Pinpoint the cell where the given text exists, returning its (X, Y) midpoint coordinate. 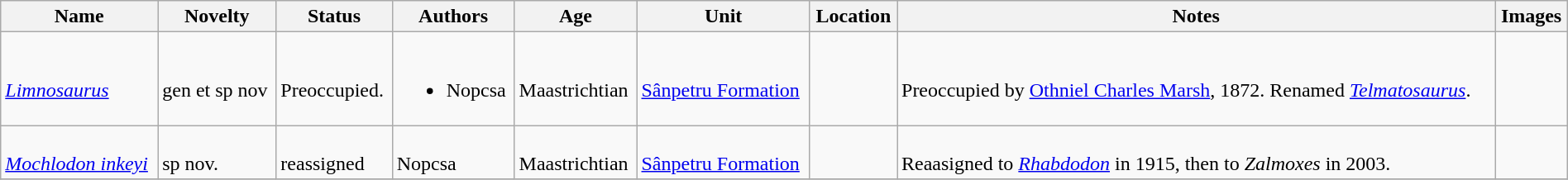
Status (334, 17)
Authors (453, 17)
reassigned (334, 152)
Name (79, 17)
Location (853, 17)
Limnosaurus (79, 79)
Mochlodon inkeyi (79, 152)
Novelty (217, 17)
gen et sp nov (217, 79)
Preoccupied. (334, 79)
Images (1532, 17)
sp nov. (217, 152)
Reaasigned to Rhabdodon in 1915, then to Zalmoxes in 2003. (1196, 152)
Unit (723, 17)
Age (576, 17)
Preoccupied by Othniel Charles Marsh, 1872. Renamed Telmatosaurus. (1196, 79)
Notes (1196, 17)
